Output the (x, y) coordinate of the center of the cell containing the given text.  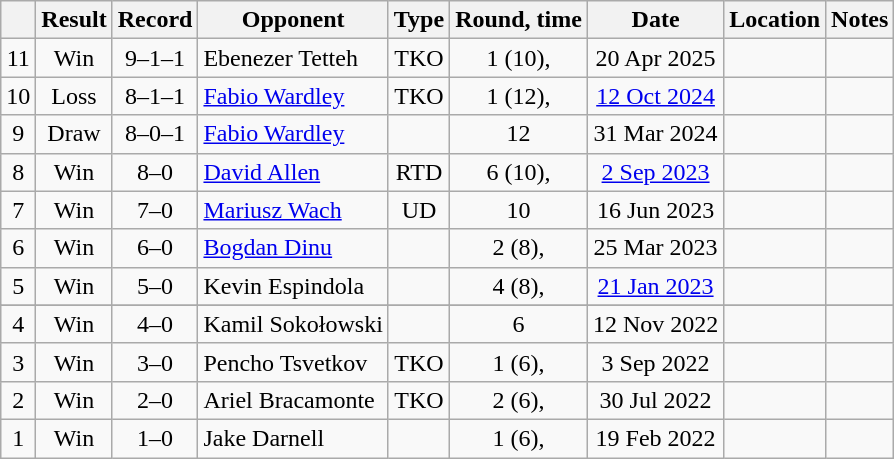
Record (155, 20)
1 (10), (519, 58)
12 Nov 2022 (655, 324)
8–0 (155, 172)
8–1–1 (155, 96)
2 (8), (519, 248)
21 Jan 2023 (655, 286)
12 (519, 134)
Notes (860, 20)
7–0 (155, 210)
9 (18, 134)
2–0 (155, 400)
Kamil Sokołowski (293, 324)
Bogdan Dinu (293, 248)
David Allen (293, 172)
1–0 (155, 438)
Pencho Tsvetkov (293, 362)
6–0 (155, 248)
Jake Darnell (293, 438)
Round, time (519, 20)
30 Jul 2022 (655, 400)
Opponent (293, 20)
2 (18, 400)
Kevin Espindola (293, 286)
1 (18, 438)
19 Feb 2022 (655, 438)
Mariusz Wach (293, 210)
20 Apr 2025 (655, 58)
Type (418, 20)
Result (74, 20)
Date (655, 20)
3–0 (155, 362)
8 (18, 172)
Ebenezer Tetteh (293, 58)
UD (418, 210)
31 Mar 2024 (655, 134)
3 (18, 362)
1 (12), (519, 96)
4 (18, 324)
Draw (74, 134)
2 Sep 2023 (655, 172)
Loss (74, 96)
5 (18, 286)
Location (775, 20)
25 Mar 2023 (655, 248)
3 Sep 2022 (655, 362)
RTD (418, 172)
4 (8), (519, 286)
Ariel Bracamonte (293, 400)
6 (10), (519, 172)
11 (18, 58)
4–0 (155, 324)
9–1–1 (155, 58)
16 Jun 2023 (655, 210)
8–0–1 (155, 134)
2 (6), (519, 400)
7 (18, 210)
5–0 (155, 286)
12 Oct 2024 (655, 96)
